Scan for the cell matching the given text and deliver its [X, Y] coordinate at center. 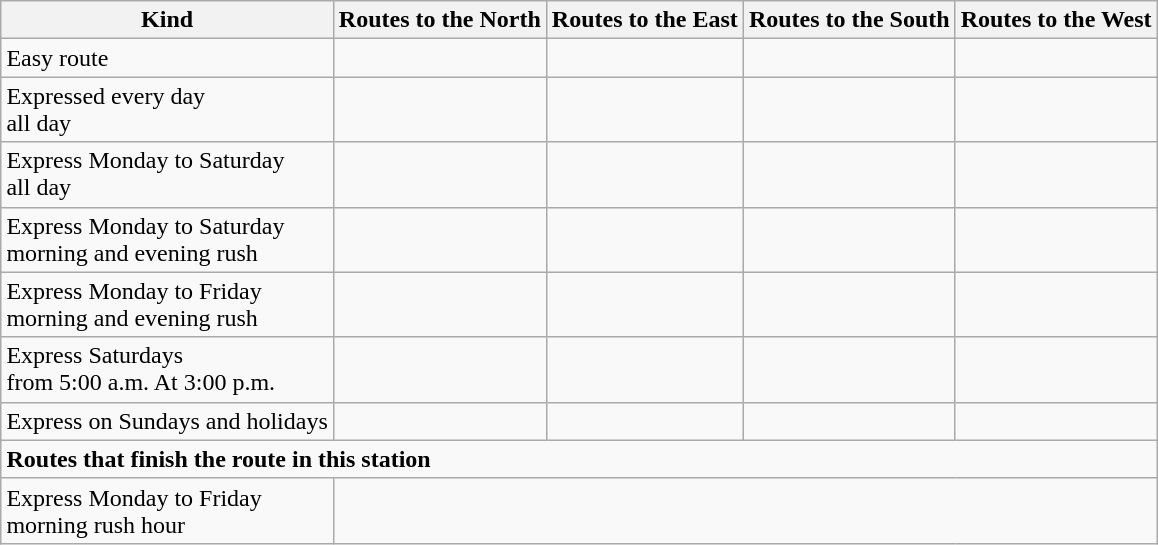
Routes to the East [644, 20]
Express Monday to Saturday morning and evening rush [167, 240]
Routes to the North [440, 20]
Routes to the South [849, 20]
Express Monday to Friday morning and evening rush [167, 304]
Easy route [167, 58]
Expressed every day all day [167, 110]
Express Monday to Saturday all day [167, 174]
Kind [167, 20]
Routes that finish the route in this station [579, 459]
Express on Sundays and holidays [167, 421]
Express Saturdays from 5:00 a.m. At 3:00 p.m. [167, 370]
Routes to the West [1056, 20]
Express Monday to Friday morning rush hour [167, 510]
